For the text-containing cell, return its midpoint in (X, Y) coordinate format. 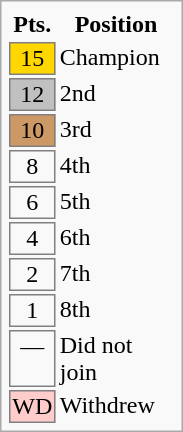
7th (116, 274)
2nd (116, 94)
Pts. (32, 24)
6th (116, 238)
12 (32, 94)
4th (116, 166)
WD (32, 406)
8th (116, 310)
8 (32, 166)
Did not join (116, 358)
6 (32, 202)
5th (116, 202)
— (32, 358)
10 (32, 130)
Withdrew (116, 406)
2 (32, 274)
Champion (116, 58)
Position (116, 24)
1 (32, 310)
4 (32, 238)
3rd (116, 130)
15 (32, 58)
